Pinpoint the cell where the given text exists, returning its (x, y) midpoint coordinate. 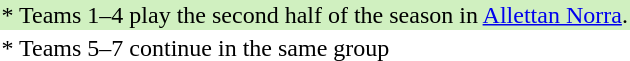
* Teams 1–4 play the second half of the season in Allettan Norra. (314, 15)
